Provide the [x, y] coordinate of the cell's center where the given text is located.  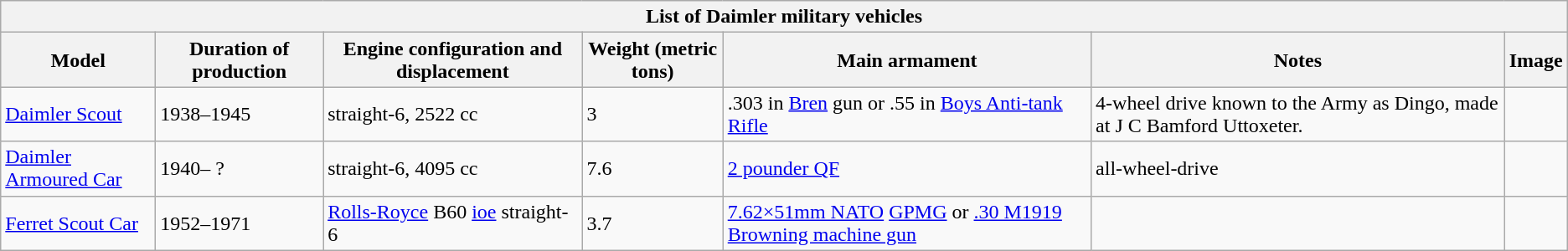
4-wheel drive known to the Army as Dingo, made at J C Bamford Uttoxeter. [1298, 114]
.303 in Bren gun or .55 in Boys Anti-tank Rifle [906, 114]
Main armament [906, 60]
Image [1536, 60]
Rolls-Royce B60 ioe straight-6 [452, 223]
1952–1971 [240, 223]
straight-6, 4095 cc [452, 169]
Duration of production [240, 60]
Notes [1298, 60]
7.62×51mm NATO GPMG or .30 M1919 Browning machine gun [906, 223]
all-wheel-drive [1298, 169]
Engine configuration and displacement [452, 60]
1940– ? [240, 169]
Weight (metric tons) [652, 60]
Ferret Scout Car [79, 223]
7.6 [652, 169]
Daimler Armoured Car [79, 169]
2 pounder QF [906, 169]
straight-6, 2522 cc [452, 114]
List of Daimler military vehicles [784, 17]
3 [652, 114]
3.7 [652, 223]
Daimler Scout [79, 114]
1938–1945 [240, 114]
Model [79, 60]
